Determine the [X, Y] coordinate at the center of the cell enclosing the given text.  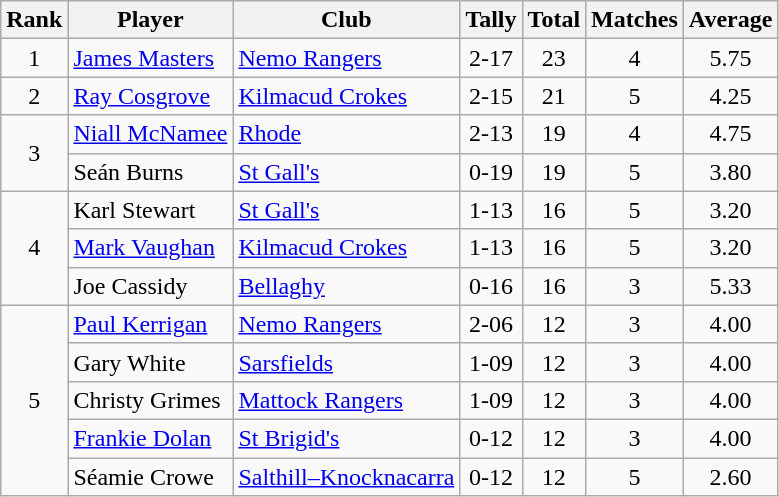
4.25 [730, 96]
Gary White [150, 362]
Sarsfields [346, 362]
Mark Vaughan [150, 248]
Mattock Rangers [346, 400]
2-13 [491, 134]
James Masters [150, 58]
2.60 [730, 477]
5.33 [730, 286]
0-19 [491, 172]
2-06 [491, 324]
Karl Stewart [150, 210]
Matches [635, 20]
23 [554, 58]
Bellaghy [346, 286]
Ray Cosgrove [150, 96]
2-15 [491, 96]
4.75 [730, 134]
Player [150, 20]
2 [34, 96]
Christy Grimes [150, 400]
Rank [34, 20]
Frankie Dolan [150, 438]
21 [554, 96]
Rhode [346, 134]
Average [730, 20]
Club [346, 20]
1 [34, 58]
Total [554, 20]
St Brigid's [346, 438]
Salthill–Knocknacarra [346, 477]
Seán Burns [150, 172]
2-17 [491, 58]
Séamie Crowe [150, 477]
Niall McNamee [150, 134]
3.80 [730, 172]
Tally [491, 20]
Joe Cassidy [150, 286]
0-16 [491, 286]
Paul Kerrigan [150, 324]
5.75 [730, 58]
